Pinpoint the cell where the given text exists, returning its [X, Y] midpoint coordinate. 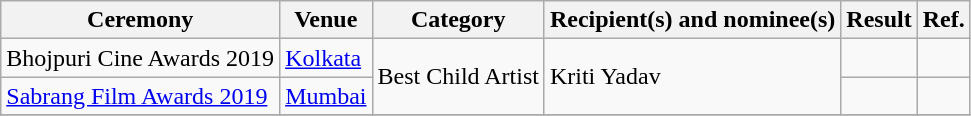
Venue [326, 20]
Ref. [944, 20]
Best Child Artist [458, 77]
Ceremony [140, 20]
Category [458, 20]
Sabrang Film Awards 2019 [140, 96]
Result [879, 20]
Mumbai [326, 96]
Kolkata [326, 58]
Recipient(s) and nominee(s) [692, 20]
Kriti Yadav [692, 77]
Bhojpuri Cine Awards 2019 [140, 58]
